Return the (X, Y) coordinate for the center point of the cell that contains the specified text.  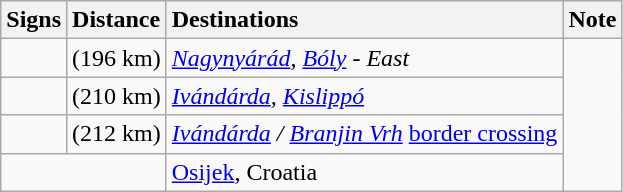
Ivándárda / Branjin Vrh border crossing (364, 134)
Ivándárda, Kislippó (364, 96)
Distance (117, 20)
Note (592, 20)
Osijek, Croatia (364, 172)
(212 km) (117, 134)
(196 km) (117, 58)
Signs (34, 20)
Destinations (364, 20)
Nagynyárád, Bóly - East (364, 58)
(210 km) (117, 96)
